Pinpoint the cell where the given text exists, returning its [X, Y] midpoint coordinate. 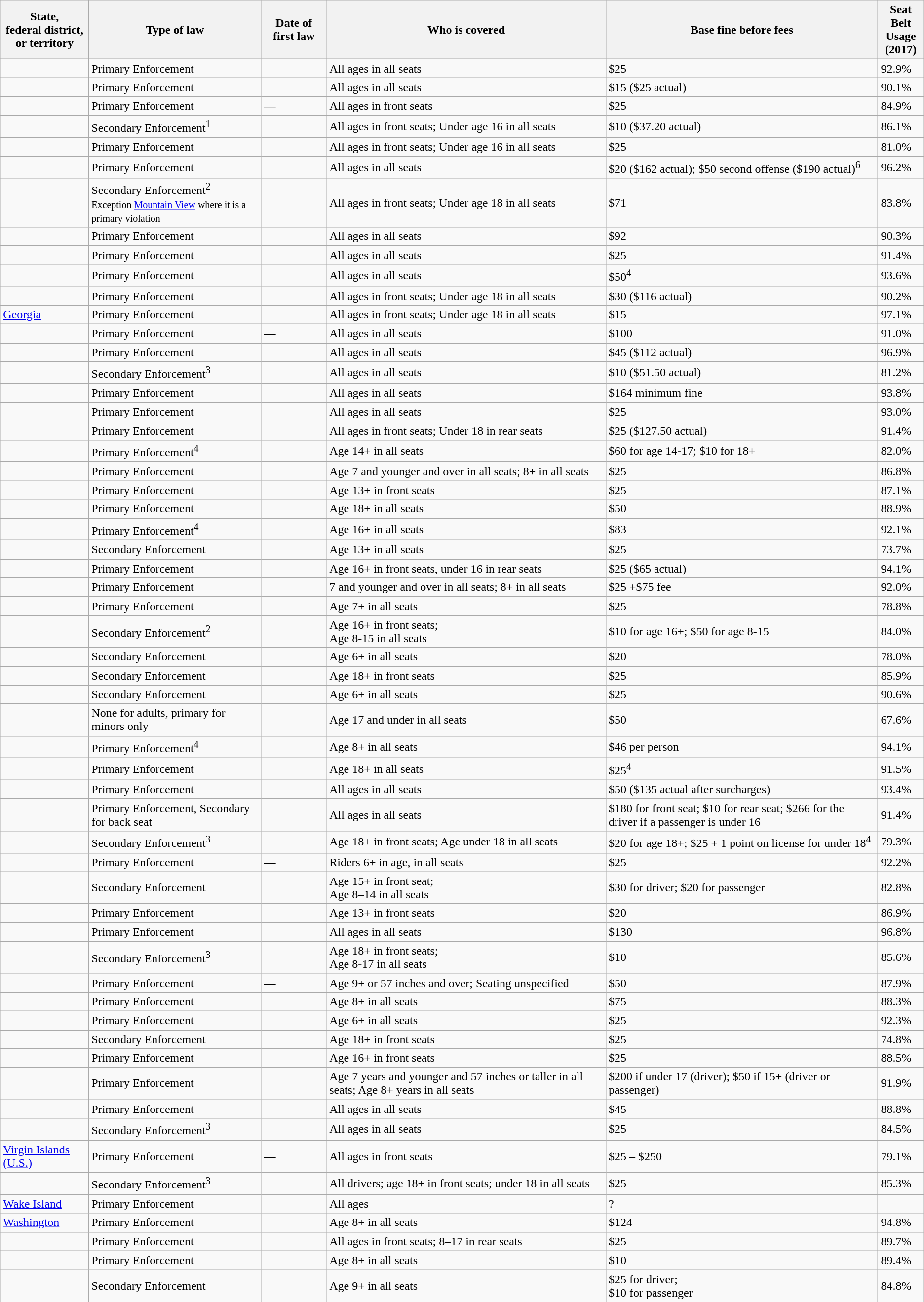
$30 for driver; $20 for passenger [741, 887]
Age 15+ in front seat;Age 8–14 in all seats [466, 887]
92.0% [901, 587]
Virgin Islands (U.S.) [44, 1156]
88.9% [901, 509]
85.6% [901, 957]
Age 16+ in front seats, under 16 in rear seats [466, 569]
$15 ($25 actual) [741, 87]
None for adults, primary for minors only [175, 720]
$124 [741, 1223]
90.1% [901, 87]
$45 [741, 1109]
Age 7+ in all seats [466, 606]
$50 ($135 actual after surcharges) [741, 789]
$100 [741, 334]
91.5% [901, 769]
Secondary Enforcement1 [175, 126]
87.1% [901, 490]
89.7% [901, 1241]
91.9% [901, 1084]
Secondary Enforcement2 [175, 632]
$25 for driver;$10 for passenger [741, 1285]
$20 ($162 actual); $50 second offense ($190 actual)6 [741, 168]
Secondary Enforcement2Exception Mountain View where it is a primary violation [175, 202]
67.6% [901, 720]
Age 17 and under in all seats [466, 720]
Type of law [175, 30]
Age 7 years and younger and 57 inches or taller in all seats; Age 8+ years in all seats [466, 1084]
93.4% [901, 789]
90.2% [901, 296]
Primary Enforcement, Secondary for back seat [175, 814]
$504 [741, 275]
All ages in front seats; Under 18 in rear seats [466, 430]
83.8% [901, 202]
Wake Island [44, 1204]
73.7% [901, 550]
93.6% [901, 275]
85.9% [901, 676]
Age 18+ in front seats;Age 8-17 in all seats [466, 957]
Age 16+ in front seats [466, 1058]
92.2% [901, 862]
90.6% [901, 694]
Who is covered [466, 30]
Georgia [44, 314]
97.1% [901, 314]
$254 [741, 769]
? [741, 1204]
7 and younger and over in all seats; 8+ in all seats [466, 587]
96.2% [901, 168]
$25 – $250 [741, 1156]
$10 for age 16+; $50 for age 8-15 [741, 632]
$30 ($116 actual) [741, 296]
$46 per person [741, 747]
Age 16+ in all seats [466, 529]
93.0% [901, 412]
84.0% [901, 632]
$10 ($51.50 actual) [741, 373]
91.0% [901, 334]
84.9% [901, 106]
81.0% [901, 147]
78.0% [901, 657]
87.9% [901, 983]
82.8% [901, 887]
94.8% [901, 1223]
79.3% [901, 842]
86.8% [901, 471]
86.1% [901, 126]
State, federal district, or territory [44, 30]
88.5% [901, 1058]
Age 13+ in all seats [466, 550]
85.3% [901, 1184]
$200 if under 17 (driver); $50 if 15+ (driver or passenger) [741, 1084]
96.9% [901, 352]
$25 ($127.50 actual) [741, 430]
81.2% [901, 373]
$45 ($112 actual) [741, 352]
74.8% [901, 1039]
92.3% [901, 1020]
Age 7 and younger and over in all seats; 8+ in all seats [466, 471]
Date of first law [294, 30]
$10 ($37.20 actual) [741, 126]
Age 9+ or 57 inches and over; Seating unspecified [466, 983]
$92 [741, 236]
$25 ($65 actual) [741, 569]
Washington [44, 1223]
Age 14+ in all seats [466, 451]
$60 for age 14-17; $10 for 18+ [741, 451]
84.5% [901, 1129]
96.8% [901, 932]
88.3% [901, 1001]
89.4% [901, 1260]
Base fine before fees [741, 30]
$180 for front seat; $10 for rear seat; $266 for the driver if a passenger is under 16 [741, 814]
$15 [741, 314]
$130 [741, 932]
$20 for age 18+; $25 + 1 point on license for under 184 [741, 842]
86.9% [901, 913]
$164 minimum fine [741, 393]
$75 [741, 1001]
All drivers; age 18+ in front seats; under 18 in all seats [466, 1184]
78.8% [901, 606]
Seat BeltUsage (2017) [901, 30]
All ages in front seats; 8–17 in rear seats [466, 1241]
Riders 6+ in age, in all seats [466, 862]
92.1% [901, 529]
79.1% [901, 1156]
$71 [741, 202]
Age 9+ in all seats [466, 1285]
Age 18+ in front seats; Age under 18 in all seats [466, 842]
All ages [466, 1204]
92.9% [901, 69]
93.8% [901, 393]
84.8% [901, 1285]
Age 16+ in front seats;Age 8-15 in all seats [466, 632]
$83 [741, 529]
90.3% [901, 236]
82.0% [901, 451]
$25 +$75 fee [741, 587]
88.8% [901, 1109]
